Capture the cell that displays the provided text and extract its [x, y] central coordinate. 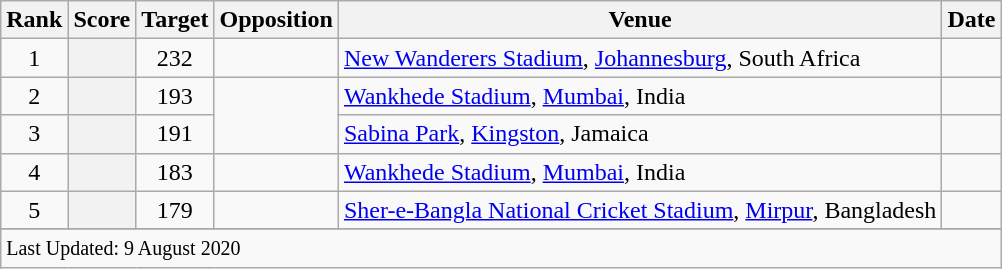
Target [175, 20]
Venue [640, 20]
2 [34, 96]
232 [175, 58]
4 [34, 172]
Date [972, 20]
3 [34, 134]
183 [175, 172]
179 [175, 210]
Rank [34, 20]
Last Updated: 9 August 2020 [501, 248]
Opposition [276, 20]
5 [34, 210]
New Wanderers Stadium, Johannesburg, South Africa [640, 58]
Sabina Park, Kingston, Jamaica [640, 134]
1 [34, 58]
Sher-e-Bangla National Cricket Stadium, Mirpur, Bangladesh [640, 210]
193 [175, 96]
191 [175, 134]
Score [102, 20]
